Scan for the cell matching the given text and deliver its [x, y] coordinate at center. 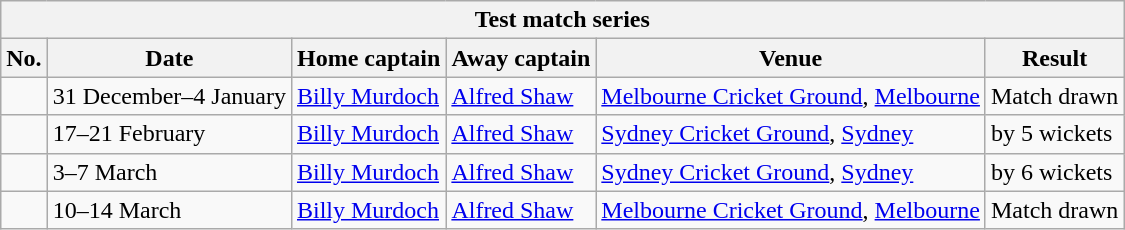
31 December–4 January [169, 96]
No. [24, 58]
Away captain [521, 58]
10–14 March [169, 210]
Venue [791, 58]
by 6 wickets [1054, 172]
by 5 wickets [1054, 134]
Result [1054, 58]
Test match series [562, 20]
17–21 February [169, 134]
3–7 March [169, 172]
Home captain [368, 58]
Date [169, 58]
